Return the (X, Y) coordinate for the center point of the cell that contains the specified text.  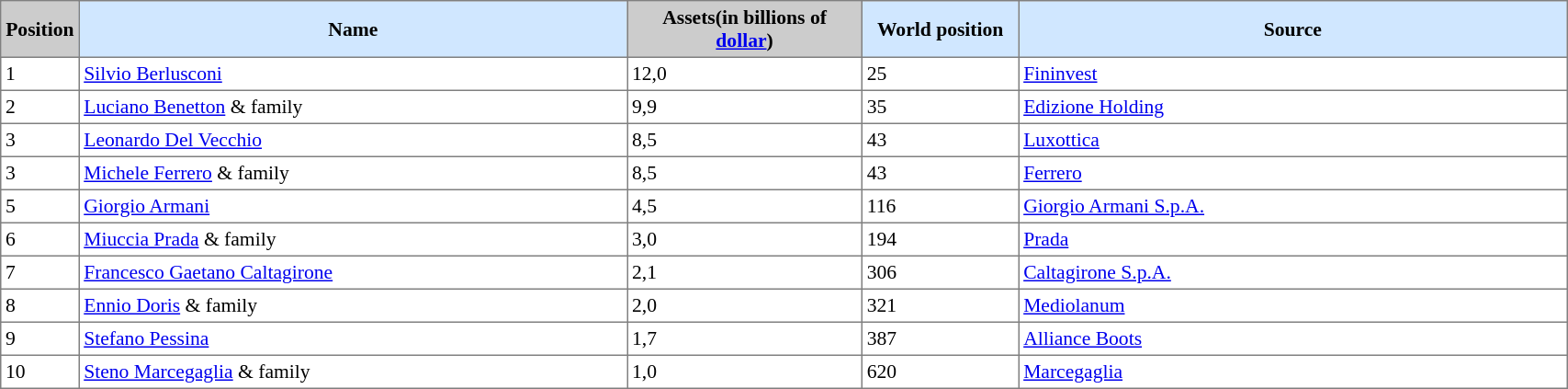
Marcegaglia (1293, 372)
116 (940, 206)
Stefano Pessina (353, 338)
Position (40, 29)
2,0 (745, 305)
Michele Ferrero & family (353, 173)
3,0 (745, 239)
Miuccia Prada & family (353, 239)
12,0 (745, 74)
Leonardo Del Vecchio (353, 140)
Luciano Benetton & family (353, 107)
World position (940, 29)
10 (40, 372)
Edizione Holding (1293, 107)
Name (353, 29)
1 (40, 74)
Giorgio Armani (353, 206)
Ennio Doris & family (353, 305)
Source (1293, 29)
7 (40, 272)
Luxottica (1293, 140)
1,0 (745, 372)
Assets(in billions of dollar) (745, 29)
387 (940, 338)
9 (40, 338)
620 (940, 372)
35 (940, 107)
Caltagirone S.p.A. (1293, 272)
Alliance Boots (1293, 338)
9,9 (745, 107)
1,7 (745, 338)
2,1 (745, 272)
Steno Marcegaglia & family (353, 372)
194 (940, 239)
321 (940, 305)
25 (940, 74)
Mediolanum (1293, 305)
Silvio Berlusconi (353, 74)
Francesco Gaetano Caltagirone (353, 272)
4,5 (745, 206)
5 (40, 206)
306 (940, 272)
Prada (1293, 239)
Ferrero (1293, 173)
6 (40, 239)
Fininvest (1293, 74)
8 (40, 305)
2 (40, 107)
Giorgio Armani S.p.A. (1293, 206)
